Provide the [x, y] coordinate of the cell's center where the given text is located.  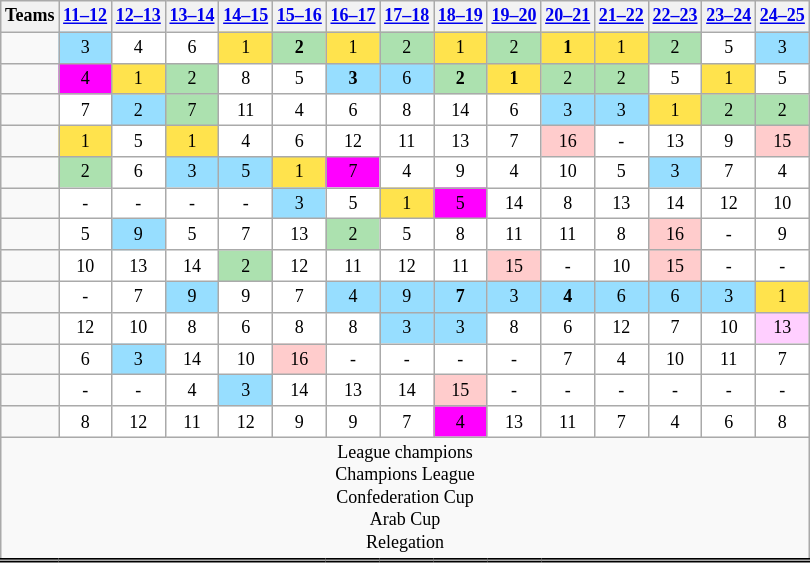
22–23 [675, 16]
21–22 [622, 16]
13–14 [192, 16]
League champions Champions League Confederation Cup Arab Cup Relegation [405, 498]
14–15 [246, 16]
17–18 [407, 16]
16–17 [353, 16]
15–16 [299, 16]
20–21 [568, 16]
18–19 [461, 16]
12–13 [138, 16]
23–24 [729, 16]
Teams [30, 16]
19–20 [514, 16]
24–25 [783, 16]
11–12 [86, 16]
